Scan for the cell matching the given text and deliver its (X, Y) coordinate at center. 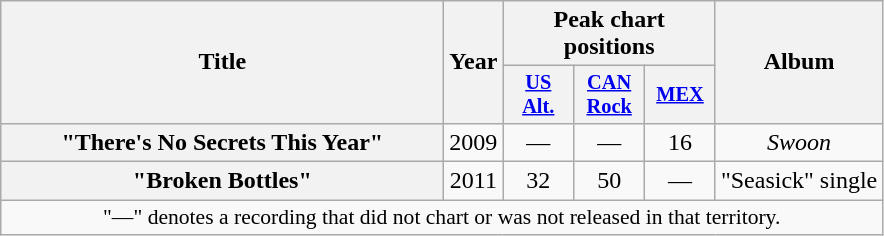
"Seasick" single (798, 181)
2011 (474, 181)
USAlt. (538, 95)
"Broken Bottles" (222, 181)
2009 (474, 142)
Album (798, 62)
Title (222, 62)
"—" denotes a recording that did not chart or was not released in that territory. (442, 218)
CANRock (610, 95)
Peak chart positions (610, 34)
Year (474, 62)
32 (538, 181)
50 (610, 181)
"There's No Secrets This Year" (222, 142)
MEX (680, 95)
16 (680, 142)
Swoon (798, 142)
